Find where the given text appears and provide that cell's center as [x, y] coordinate. 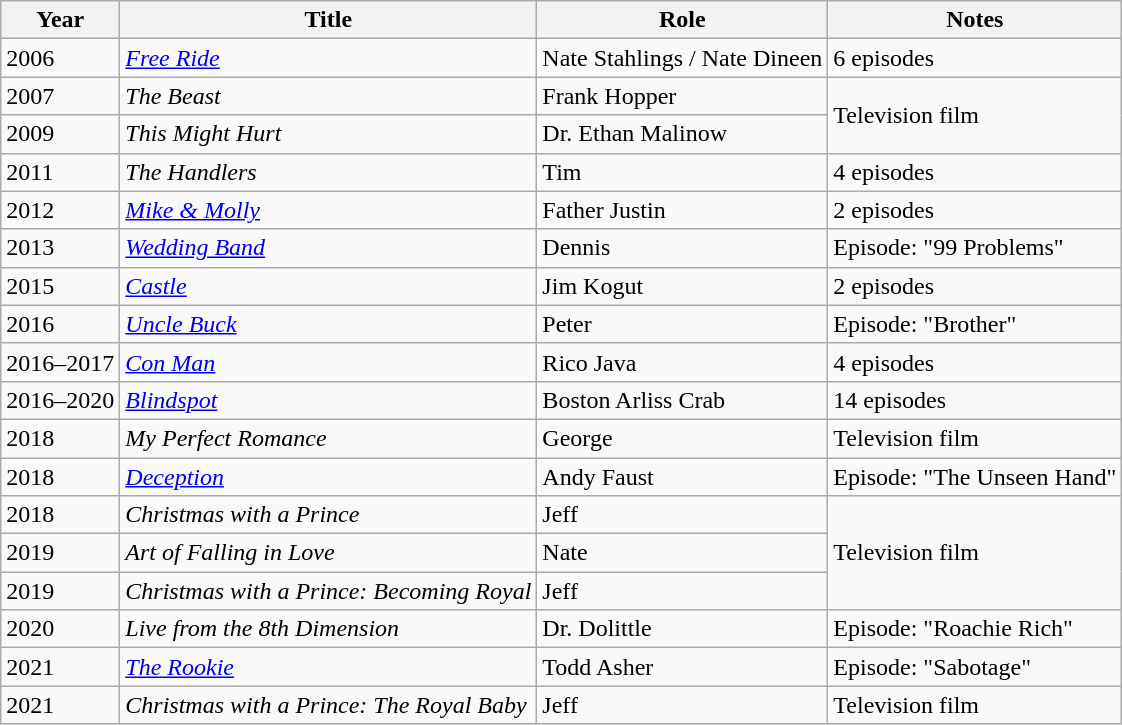
Dr. Dolittle [682, 629]
Episode: "Brother" [975, 324]
2015 [60, 286]
Dennis [682, 248]
Boston Arliss Crab [682, 400]
Year [60, 20]
Todd Asher [682, 667]
Episode: "Sabotage" [975, 667]
Free Ride [328, 58]
2007 [60, 96]
The Beast [328, 96]
Episode: "Roachie Rich" [975, 629]
Andy Faust [682, 477]
2012 [60, 210]
Frank Hopper [682, 96]
Father Justin [682, 210]
2016–2017 [60, 362]
Title [328, 20]
Role [682, 20]
6 episodes [975, 58]
Notes [975, 20]
Con Man [328, 362]
Art of Falling in Love [328, 553]
My Perfect Romance [328, 438]
Castle [328, 286]
Dr. Ethan Malinow [682, 134]
This Might Hurt [328, 134]
14 episodes [975, 400]
2006 [60, 58]
2016–2020 [60, 400]
2013 [60, 248]
The Rookie [328, 667]
2016 [60, 324]
2011 [60, 172]
Nate [682, 553]
2009 [60, 134]
Deception [328, 477]
Christmas with a Prince [328, 515]
Episode: "99 Problems" [975, 248]
Blindspot [328, 400]
Mike & Molly [328, 210]
Christmas with a Prince: The Royal Baby [328, 705]
George [682, 438]
Live from the 8th Dimension [328, 629]
2020 [60, 629]
Episode: "The Unseen Hand" [975, 477]
Jim Kogut [682, 286]
Nate Stahlings / Nate Dineen [682, 58]
Christmas with a Prince: Becoming Royal [328, 591]
Rico Java [682, 362]
Uncle Buck [328, 324]
Wedding Band [328, 248]
Tim [682, 172]
Peter [682, 324]
The Handlers [328, 172]
